Scan for the cell matching the given text and deliver its (x, y) coordinate at center. 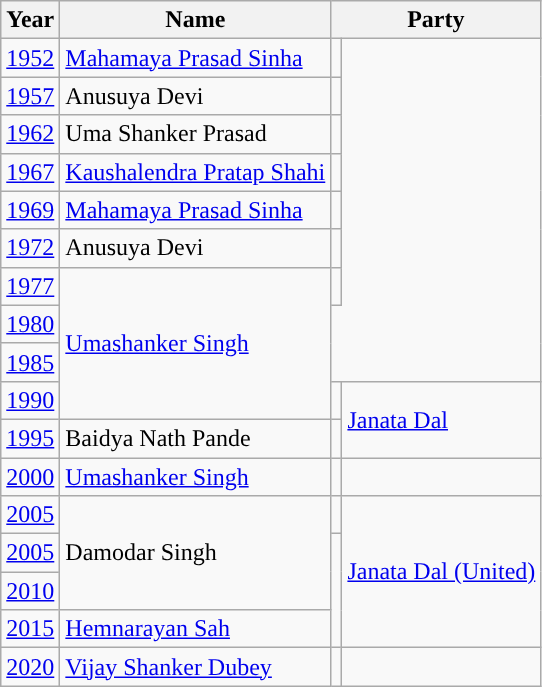
Hemnarayan Sah (196, 629)
Janata Dal (United) (442, 572)
Party (436, 20)
1977 (30, 286)
Janata Dal (442, 419)
Name (196, 20)
2015 (30, 629)
2020 (30, 667)
1990 (30, 400)
Year (30, 20)
1952 (30, 58)
1967 (30, 172)
1995 (30, 438)
1985 (30, 362)
Baidya Nath Pande (196, 438)
2000 (30, 477)
Vijay Shanker Dubey (196, 667)
1962 (30, 134)
1969 (30, 210)
Kaushalendra Pratap Shahi (196, 172)
1980 (30, 324)
2010 (30, 591)
1957 (30, 96)
Damodar Singh (196, 553)
1972 (30, 248)
Uma Shanker Prasad (196, 134)
